From the cell containing the given text, extract its center point as [X, Y] coordinate. 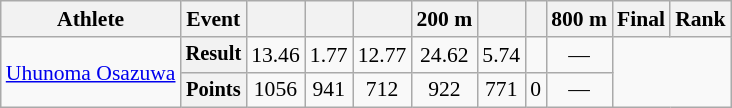
Athlete [91, 19]
1.77 [329, 55]
800 m [579, 19]
12.77 [382, 55]
Final [641, 19]
Rank [700, 19]
712 [382, 90]
200 m [444, 19]
5.74 [501, 55]
24.62 [444, 55]
Event [214, 19]
Points [214, 90]
Result [214, 55]
13.46 [276, 55]
Uhunoma Osazuwa [91, 72]
922 [444, 90]
0 [536, 90]
941 [329, 90]
1056 [276, 90]
771 [501, 90]
